Extract the [X, Y] coordinate from the center of the cell holding the provided text.  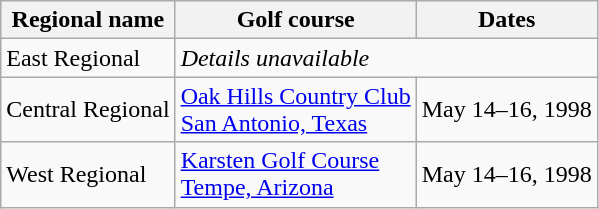
West Regional [88, 174]
Karsten Golf CourseTempe, Arizona [296, 174]
Details unavailable [386, 58]
Oak Hills Country ClubSan Antonio, Texas [296, 110]
Dates [506, 20]
Golf course [296, 20]
Central Regional [88, 110]
East Regional [88, 58]
Regional name [88, 20]
